Output the (x, y) coordinate of the center of the cell containing the given text.  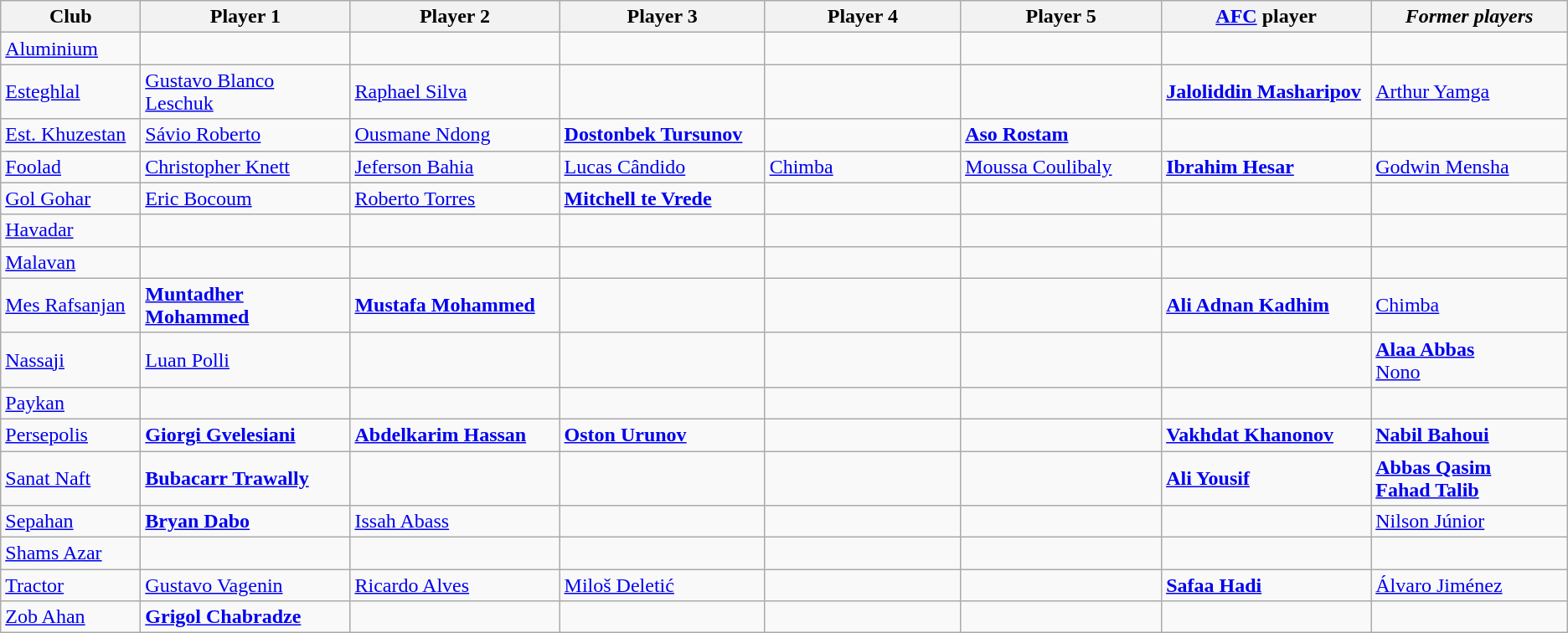
Tractor (70, 585)
Gustavo Vagenin (245, 585)
Havadar (70, 230)
Player 5 (1061, 17)
Mitchell te Vrede (662, 198)
Safaa Hadi (1266, 585)
Persepolis (70, 435)
Abdelkarim Hassan (455, 435)
Zob Ahan (70, 617)
Miloš Deletić (662, 585)
Player 4 (863, 17)
Mustafa Mohammed (455, 305)
Jeferson Bahia (455, 167)
Ricardo Alves (455, 585)
Shams Azar (70, 553)
Roberto Torres (455, 198)
Ali Adnan Kadhim (1266, 305)
Mes Rafsanjan (70, 305)
Bubacarr Trawally (245, 477)
Arthur Yamga (1469, 92)
Paykan (70, 403)
Gustavo Blanco Leschuk (245, 92)
Godwin Mensha (1469, 167)
AFC player (1266, 17)
Foolad (70, 167)
Ali Yousif (1266, 477)
Ousmane Ndong (455, 135)
Aso Rostam (1061, 135)
Raphael Silva (455, 92)
Player 2 (455, 17)
Eric Bocoum (245, 198)
Est. Khuzestan (70, 135)
Nassaji (70, 360)
Christopher Knett (245, 167)
Nabil Bahoui (1469, 435)
Oston Urunov (662, 435)
Player 1 (245, 17)
Nilson Júnior (1469, 522)
Abbas Qasim Fahad Talib (1469, 477)
Vakhdat Khanonov (1266, 435)
Giorgi Gvelesiani (245, 435)
Jaloliddin Masharipov (1266, 92)
Muntadher Mohammed (245, 305)
Ibrahim Hesar (1266, 167)
Dostonbek Tursunov (662, 135)
Sepahan (70, 522)
Issah Abass (455, 522)
Lucas Cândido (662, 167)
Esteghlal (70, 92)
Malavan (70, 262)
Player 3 (662, 17)
Club (70, 17)
Sávio Roberto (245, 135)
Alaa Abbas Nono (1469, 360)
Former players (1469, 17)
Grigol Chabradze (245, 617)
Sanat Naft (70, 477)
Bryan Dabo (245, 522)
Luan Polli (245, 360)
Moussa Coulibaly (1061, 167)
Gol Gohar (70, 198)
Álvaro Jiménez (1469, 585)
Aluminium (70, 49)
